For the text-containing cell, return its midpoint in [X, Y] coordinate format. 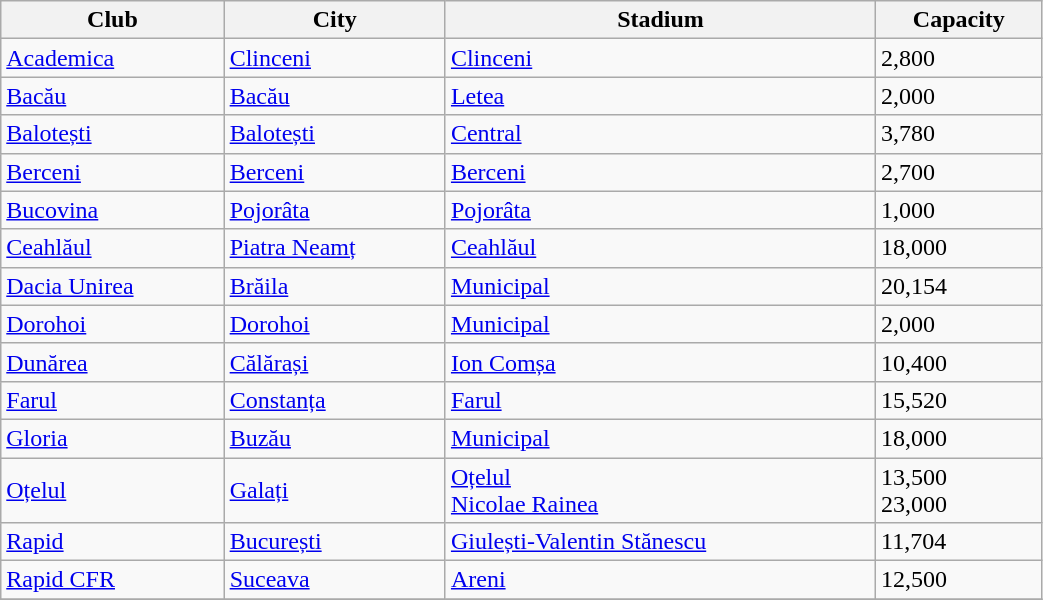
10,400 [959, 362]
Buzău [334, 438]
City [334, 20]
Piatra Neamț [334, 248]
Dunărea [112, 362]
11,704 [959, 542]
Capacity [959, 20]
Gloria [112, 438]
Areni [660, 580]
OțelulNicolae Rainea [660, 490]
15,520 [959, 400]
3,780 [959, 134]
Brăila [334, 286]
Central [660, 134]
1,000 [959, 210]
București [334, 542]
Letea [660, 96]
Ion Comșa [660, 362]
Giulești-Valentin Stănescu [660, 542]
Rapid [112, 542]
Dacia Unirea [112, 286]
2,700 [959, 172]
Galați [334, 490]
13,50023,000 [959, 490]
Călărași [334, 362]
2,800 [959, 58]
Suceava [334, 580]
Bucovina [112, 210]
Academica [112, 58]
Constanța [334, 400]
Rapid CFR [112, 580]
Stadium [660, 20]
Club [112, 20]
12,500 [959, 580]
20,154 [959, 286]
Oțelul [112, 490]
